Provide the (X, Y) coordinate of the cell's center where the given text is located.  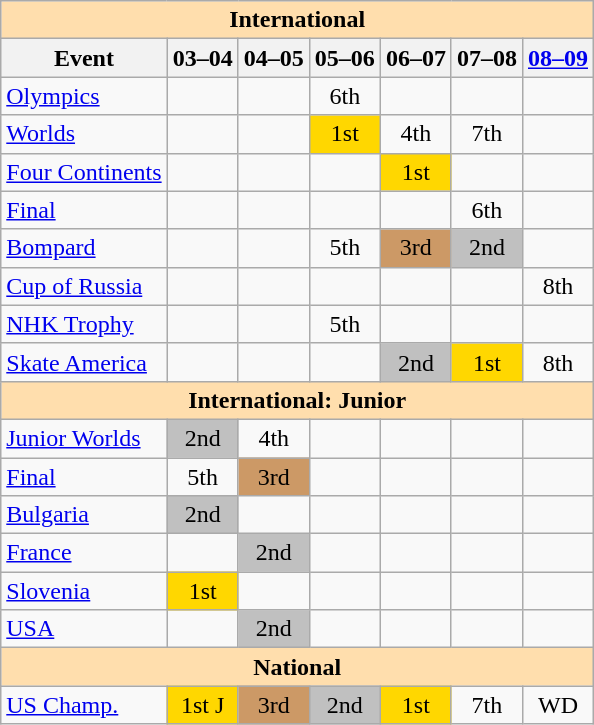
Olympics (84, 96)
04–05 (274, 58)
Bompard (84, 248)
07–08 (486, 58)
03–04 (202, 58)
Cup of Russia (84, 286)
National (298, 667)
05–06 (344, 58)
WD (558, 705)
08–09 (558, 58)
International: Junior (298, 400)
Skate America (84, 362)
NHK Trophy (84, 324)
US Champ. (84, 705)
Four Continents (84, 172)
Event (84, 58)
Bulgaria (84, 515)
1st J (202, 705)
Slovenia (84, 591)
Junior Worlds (84, 438)
06–07 (416, 58)
International (298, 20)
France (84, 553)
Worlds (84, 134)
USA (84, 629)
